Extract the (x, y) coordinate from the center of the cell holding the provided text.  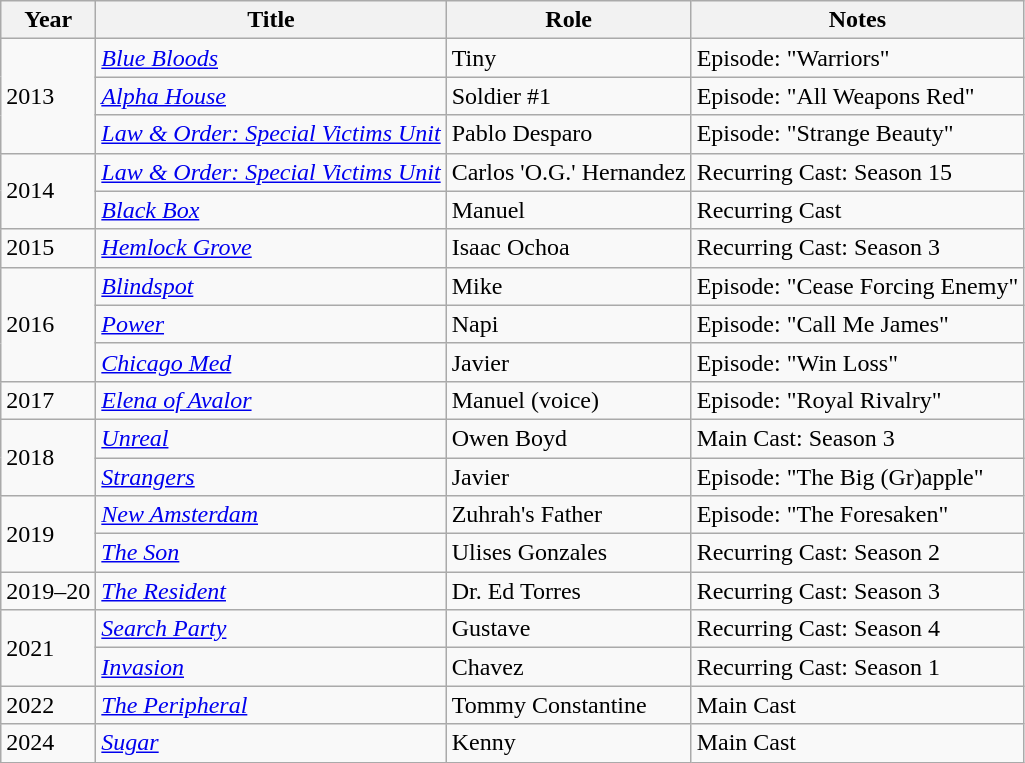
Main Cast: Season 3 (858, 438)
Recurring Cast: Season 15 (858, 172)
Sugar (271, 743)
Pablo Desparo (568, 134)
Episode: "Win Loss" (858, 362)
Dr. Ed Torres (568, 591)
Blue Bloods (271, 58)
2015 (48, 248)
2013 (48, 96)
Elena of Avalor (271, 400)
Title (271, 20)
Strangers (271, 477)
Episode: "Royal Rivalry" (858, 400)
Napi (568, 324)
2016 (48, 324)
2019 (48, 534)
2019–20 (48, 591)
Role (568, 20)
Search Party (271, 629)
Recurring Cast (858, 210)
Ulises Gonzales (568, 553)
Tiny (568, 58)
2018 (48, 457)
2024 (48, 743)
2014 (48, 191)
Mike (568, 286)
New Amsterdam (271, 515)
Invasion (271, 667)
Recurring Cast: Season 1 (858, 667)
Tommy Constantine (568, 705)
Black Box (271, 210)
2017 (48, 400)
Kenny (568, 743)
Owen Boyd (568, 438)
Chicago Med (271, 362)
Blindspot (271, 286)
Isaac Ochoa (568, 248)
The Son (271, 553)
Episode: "All Weapons Red" (858, 96)
Manuel (568, 210)
Episode: "Call Me James" (858, 324)
Episode: "The Big (Gr)apple" (858, 477)
Chavez (568, 667)
Episode: "Warriors" (858, 58)
2021 (48, 648)
Episode: "Strange Beauty" (858, 134)
2022 (48, 705)
Alpha House (271, 96)
Recurring Cast: Season 2 (858, 553)
The Peripheral (271, 705)
Notes (858, 20)
Zuhrah's Father (568, 515)
Manuel (voice) (568, 400)
Unreal (271, 438)
Soldier #1 (568, 96)
Episode: "The Foresaken" (858, 515)
Year (48, 20)
Carlos 'O.G.' Hernandez (568, 172)
Hemlock Grove (271, 248)
Gustave (568, 629)
Recurring Cast: Season 4 (858, 629)
Power (271, 324)
Episode: "Cease Forcing Enemy" (858, 286)
The Resident (271, 591)
